Capture the cell that displays the provided text and extract its (X, Y) central coordinate. 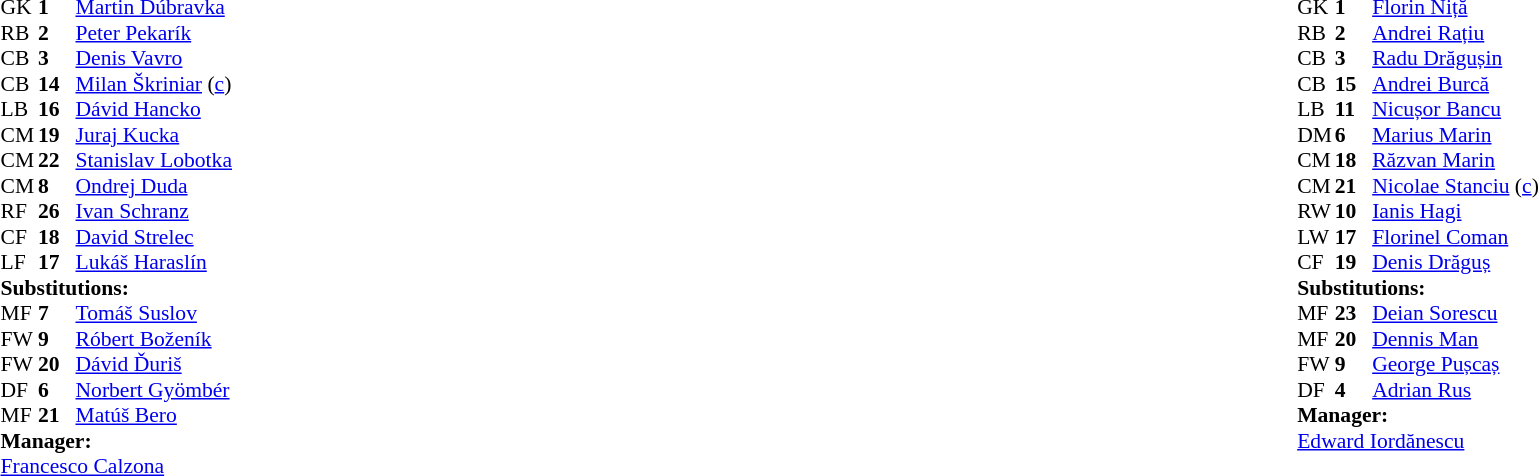
DM (1316, 135)
RW (1316, 211)
11 (1354, 109)
LF (19, 263)
LW (1316, 237)
Juraj Kucka (154, 135)
Peter Pekarík (154, 33)
Róbert Boženík (154, 339)
14 (57, 84)
16 (57, 109)
23 (1354, 313)
Ondrej Duda (154, 186)
David Strelec (154, 237)
RF (19, 211)
Denis Vavro (154, 59)
Lukáš Haraslín (154, 263)
Norbert Gyömbér (154, 390)
4 (1354, 390)
Substitutions: (116, 288)
Matúš Bero (154, 415)
10 (1354, 211)
Stanislav Lobotka (154, 161)
Dávid Ďuriš (154, 365)
7 (57, 313)
Dávid Hancko (154, 109)
22 (57, 161)
Milan Škriniar (c) (154, 84)
26 (57, 211)
Manager: (116, 441)
Ivan Schranz (154, 211)
Tomáš Suslov (154, 313)
8 (57, 186)
15 (1354, 84)
